Return (x, y) of the center of cell containing provided text 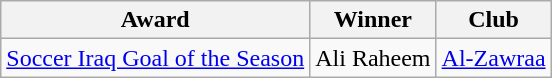
Award (156, 20)
Winner (373, 20)
Ali Raheem (373, 58)
Club (494, 20)
Soccer Iraq Goal of the Season (156, 58)
Al-Zawraa (494, 58)
